Scan for the cell matching the given text and deliver its [X, Y] coordinate at center. 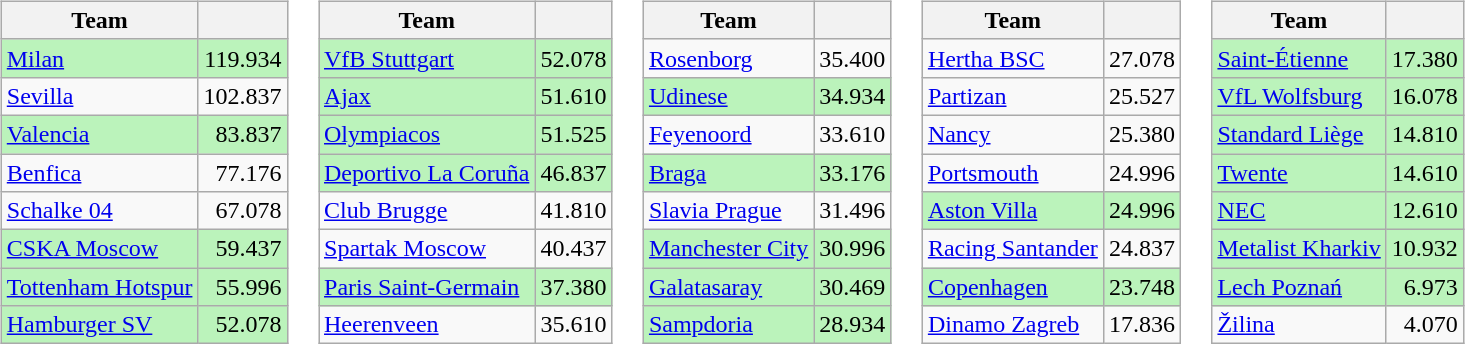
34.934 [852, 96]
Nancy [1012, 134]
Saint-Étienne [1299, 58]
12.610 [1424, 211]
Tottenham Hotspur [100, 287]
Dinamo Zagreb [1012, 325]
Sevilla [100, 96]
Twente [1299, 173]
VfB Stuttgart [426, 58]
Spartak Moscow [426, 249]
Braga [728, 173]
25.527 [1142, 96]
Metalist Kharkiv [1299, 249]
33.610 [852, 134]
VfL Wolfsburg [1299, 96]
4.070 [1424, 325]
Feyenoord [728, 134]
Žilina [1299, 325]
10.932 [1424, 249]
25.380 [1142, 134]
Lech Poznań [1299, 287]
Olympiacos [426, 134]
Paris Saint-Germain [426, 287]
77.176 [242, 173]
23.748 [1142, 287]
Milan [100, 58]
CSKA Moscow [100, 249]
59.437 [242, 249]
Udinese [728, 96]
Racing Santander [1012, 249]
35.610 [574, 325]
37.380 [574, 287]
102.837 [242, 96]
67.078 [242, 211]
Schalke 04 [100, 211]
40.437 [574, 249]
Benfica [100, 173]
Manchester City [728, 249]
51.525 [574, 134]
Hertha BSC [1012, 58]
51.610 [574, 96]
Aston Villa [1012, 211]
6.973 [1424, 287]
31.496 [852, 211]
27.078 [1142, 58]
17.836 [1142, 325]
119.934 [242, 58]
Portsmouth [1012, 173]
Sampdoria [728, 325]
30.996 [852, 249]
14.610 [1424, 173]
17.380 [1424, 58]
Slavia Prague [728, 211]
Valencia [100, 134]
Club Brugge [426, 211]
Deportivo La Coruña [426, 173]
46.837 [574, 173]
28.934 [852, 325]
24.837 [1142, 249]
55.996 [242, 287]
33.176 [852, 173]
83.837 [242, 134]
14.810 [1424, 134]
Standard Liège [1299, 134]
NEC [1299, 211]
41.810 [574, 211]
30.469 [852, 287]
Heerenveen [426, 325]
16.078 [1424, 96]
Hamburger SV [100, 325]
Rosenborg [728, 58]
35.400 [852, 58]
Copenhagen [1012, 287]
Ajax [426, 96]
Galatasaray [728, 287]
Partizan [1012, 96]
